Pinpoint the cell where the given text exists, returning its [X, Y] midpoint coordinate. 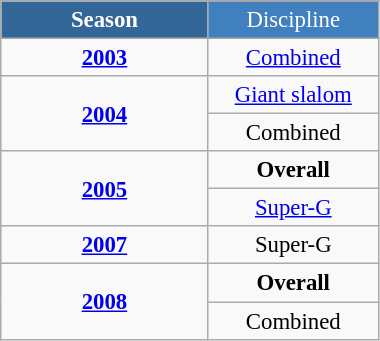
Discipline [293, 20]
2005 [104, 188]
2008 [104, 302]
2003 [104, 58]
Season [104, 20]
2004 [104, 114]
Giant slalom [293, 95]
2007 [104, 245]
